Detect which cell encompasses the target text, then output its [X, Y] center coordinate. 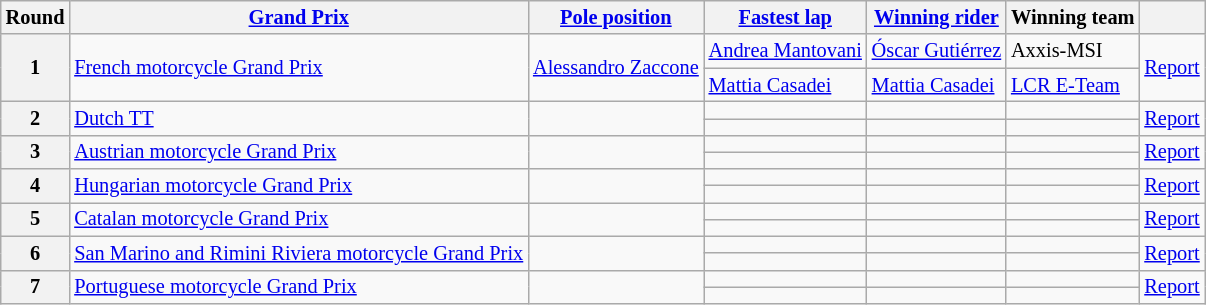
Dutch TT [298, 118]
Austrian motorcycle Grand Prix [298, 152]
LCR E-Team [1072, 85]
San Marino and Rimini Riviera motorcycle Grand Prix [298, 253]
Grand Prix [298, 17]
Winning team [1072, 17]
Round [36, 17]
6 [36, 253]
Fastest lap [786, 17]
Andrea Mantovani [786, 51]
4 [36, 186]
Catalan motorcycle Grand Prix [298, 219]
French motorcycle Grand Prix [298, 68]
5 [36, 219]
Portuguese motorcycle Grand Prix [298, 287]
3 [36, 152]
Hungarian motorcycle Grand Prix [298, 186]
2 [36, 118]
Winning rider [936, 17]
Pole position [616, 17]
7 [36, 287]
1 [36, 68]
Óscar Gutiérrez [936, 51]
Axxis-MSI [1072, 51]
Alessandro Zaccone [616, 68]
